Find where the given text appears and provide that cell's center as [x, y] coordinate. 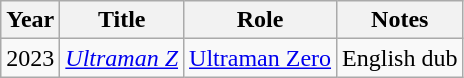
Title [122, 20]
English dub [400, 58]
Ultraman Z [122, 58]
2023 [30, 58]
Ultraman Zero [260, 58]
Notes [400, 20]
Year [30, 20]
Role [260, 20]
